Detect which cell encompasses the target text, then output its [X, Y] center coordinate. 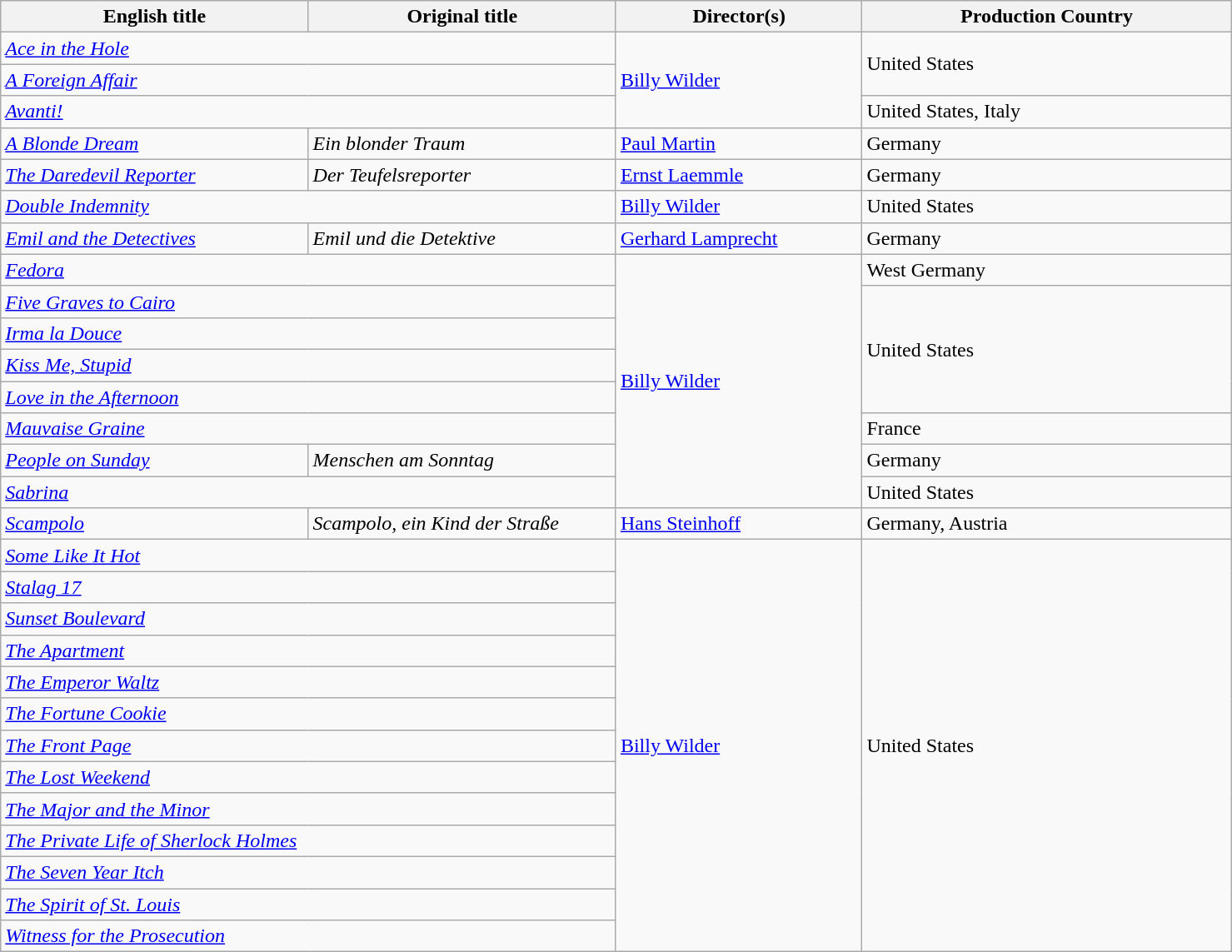
Ernst Laemmle [738, 175]
The Private Life of Sherlock Holmes [308, 840]
West Germany [1046, 270]
Der Teufelsreporter [461, 175]
Menschen am Sonntag [461, 461]
Germany, Austria [1046, 524]
Original title [461, 17]
Kiss Me, Stupid [308, 365]
Paul Martin [738, 143]
Ein blonder Traum [461, 143]
Witness for the Prosecution [308, 936]
Irma la Douce [308, 333]
The Spirit of St. Louis [308, 904]
The Lost Weekend [308, 777]
A Blonde Dream [155, 143]
Scampolo [155, 524]
Avanti! [308, 112]
Five Graves to Cairo [308, 302]
Mauvaise Graine [308, 429]
Sabrina [308, 492]
Sunset Boulevard [308, 619]
People on Sunday [155, 461]
A Foreign Affair [308, 80]
Some Like It Hot [308, 556]
United States, Italy [1046, 112]
Stalag 17 [308, 587]
The Front Page [308, 745]
Love in the Afternoon [308, 397]
English title [155, 17]
Production Country [1046, 17]
Double Indemnity [308, 207]
The Seven Year Itch [308, 872]
The Major and the Minor [308, 809]
Fedora [308, 270]
Emil and the Detectives [155, 238]
Ace in the Hole [308, 48]
The Fortune Cookie [308, 714]
France [1046, 429]
Gerhard Lamprecht [738, 238]
The Daredevil Reporter [155, 175]
Hans Steinhoff [738, 524]
Scampolo, ein Kind der Straße [461, 524]
The Emperor Waltz [308, 682]
Emil und die Detektive [461, 238]
The Apartment [308, 650]
Director(s) [738, 17]
